From the cell containing the given text, extract its center point as [X, Y] coordinate. 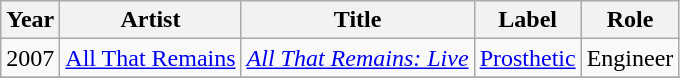
Label [528, 20]
Prosthetic [528, 58]
Title [358, 20]
Engineer [630, 58]
All That Remains: Live [358, 58]
Artist [150, 20]
2007 [30, 58]
Year [30, 20]
Role [630, 20]
All That Remains [150, 58]
